Scan for the cell matching the given text and deliver its [X, Y] coordinate at center. 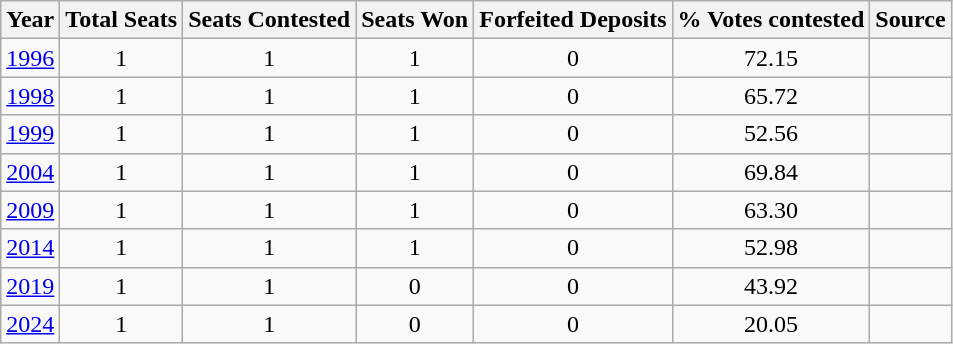
2014 [30, 248]
% Votes contested [771, 20]
Source [910, 20]
63.30 [771, 210]
Total Seats [122, 20]
2004 [30, 172]
1996 [30, 58]
Seats Won [415, 20]
2009 [30, 210]
1999 [30, 134]
69.84 [771, 172]
Forfeited Deposits [573, 20]
Year [30, 20]
2019 [30, 286]
43.92 [771, 286]
20.05 [771, 324]
52.56 [771, 134]
2024 [30, 324]
1998 [30, 96]
Seats Contested [270, 20]
52.98 [771, 248]
65.72 [771, 96]
72.15 [771, 58]
